Find where the given text appears and provide that cell's center as [X, Y] coordinate. 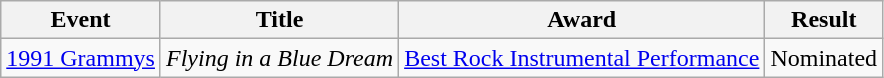
1991 Grammys [81, 58]
Award [582, 20]
Best Rock Instrumental Performance [582, 58]
Flying in a Blue Dream [279, 58]
Title [279, 20]
Nominated [824, 58]
Event [81, 20]
Result [824, 20]
